Return (x, y) of the center of cell containing provided text 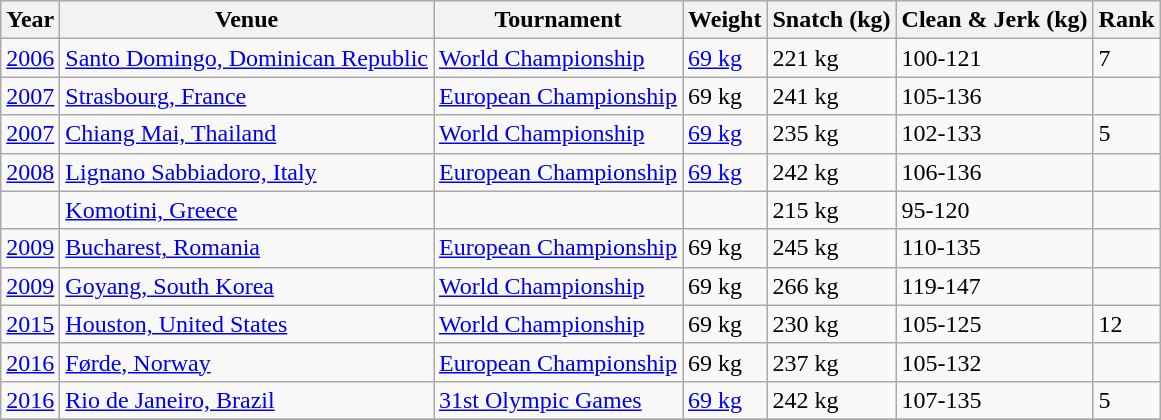
105-132 (994, 362)
106-136 (994, 172)
102-133 (994, 134)
2015 (30, 324)
230 kg (832, 324)
110-135 (994, 248)
119-147 (994, 286)
Houston, United States (247, 324)
Venue (247, 20)
Strasbourg, France (247, 96)
105-136 (994, 96)
Year (30, 20)
221 kg (832, 58)
Tournament (558, 20)
2008 (30, 172)
107-135 (994, 400)
Lignano Sabbiadoro, Italy (247, 172)
Bucharest, Romania (247, 248)
31st Olympic Games (558, 400)
245 kg (832, 248)
Førde, Norway (247, 362)
2006 (30, 58)
241 kg (832, 96)
Rank (1126, 20)
235 kg (832, 134)
237 kg (832, 362)
Weight (725, 20)
7 (1126, 58)
12 (1126, 324)
100-121 (994, 58)
105-125 (994, 324)
95-120 (994, 210)
Clean & Jerk (kg) (994, 20)
Komotini, Greece (247, 210)
266 kg (832, 286)
Rio de Janeiro, Brazil (247, 400)
Santo Domingo, Dominican Republic (247, 58)
Chiang Mai, Thailand (247, 134)
Goyang, South Korea (247, 286)
Snatch (kg) (832, 20)
215 kg (832, 210)
